Detect which cell encompasses the target text, then output its [X, Y] center coordinate. 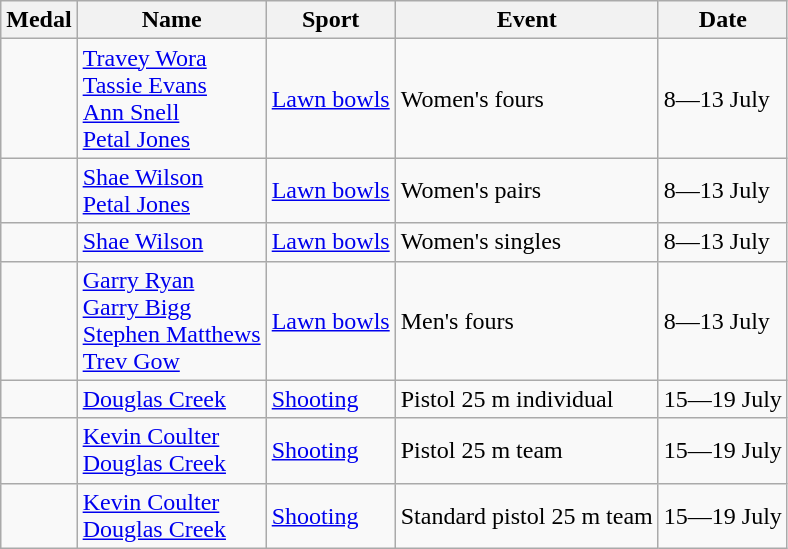
Pistol 25 m individual [526, 399]
Date [722, 20]
Women's pairs [526, 190]
Medal [39, 20]
Douglas Creek [172, 399]
Shae WilsonPetal Jones [172, 190]
Name [172, 20]
Women's fours [526, 98]
Pistol 25 m team [526, 450]
Men's fours [526, 320]
Sport [330, 20]
Women's singles [526, 242]
Shae Wilson [172, 242]
Event [526, 20]
Garry RyanGarry BiggStephen MatthewsTrev Gow [172, 320]
Standard pistol 25 m team [526, 516]
Travey WoraTassie EvansAnn SnellPetal Jones [172, 98]
